For the text-containing cell, return its midpoint in (X, Y) coordinate format. 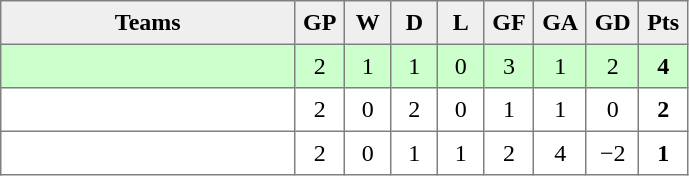
L (461, 23)
GF (509, 23)
D (414, 23)
W (368, 23)
Pts (663, 23)
GA (560, 23)
−2 (612, 153)
3 (509, 66)
GP (320, 23)
Teams (148, 23)
GD (612, 23)
